Capture the cell that displays the provided text and extract its [x, y] central coordinate. 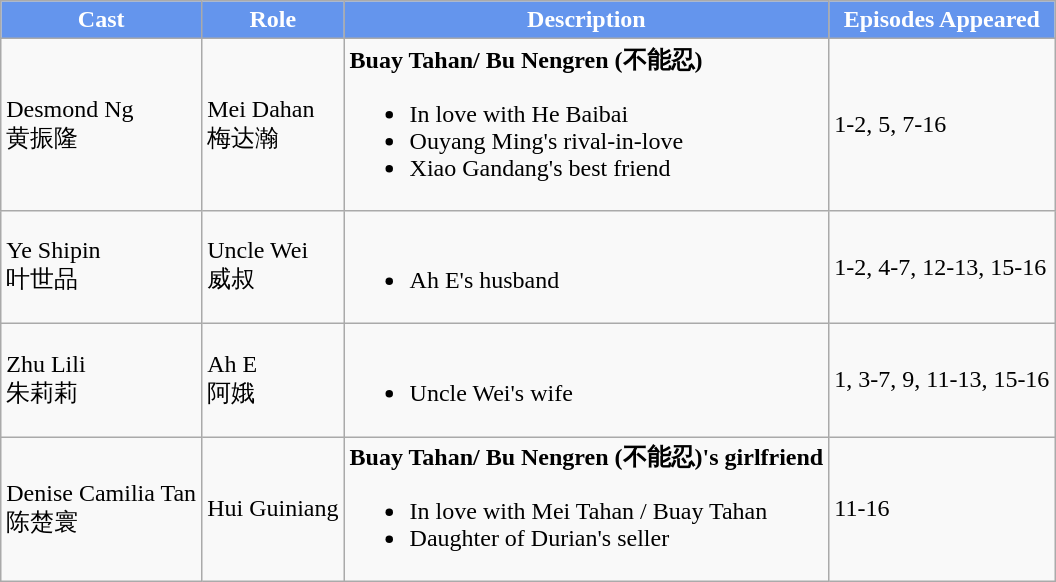
Buay Tahan/ Bu Nengren (不能忍)In love with He BaibaiOuyang Ming's rival-in-loveXiao Gandang's best friend [586, 125]
Denise Camilia Tan 陈楚寰 [102, 508]
1, 3-7, 9, 11-13, 15-16 [942, 380]
Mei Dahan 梅达瀚 [273, 125]
Hui Guiniang [273, 508]
Ah E's husband [586, 266]
Uncle Wei 威叔 [273, 266]
Zhu Lili 朱莉莉 [102, 380]
Description [586, 20]
Episodes Appeared [942, 20]
11-16 [942, 508]
Desmond Ng 黄振隆 [102, 125]
Buay Tahan/ Bu Nengren (不能忍)'s girlfriendIn love with Mei Tahan / Buay TahanDaughter of Durian's seller [586, 508]
1-2, 5, 7-16 [942, 125]
1-2, 4-7, 12-13, 15-16 [942, 266]
Role [273, 20]
Ah E 阿娥 [273, 380]
Ye Shipin 叶世品 [102, 266]
Cast [102, 20]
Uncle Wei's wife [586, 380]
